Identify which cell holds the provided text, then report its [x, y] central coordinate. 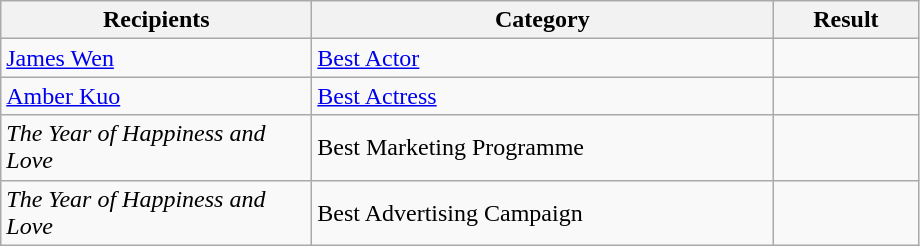
Best Advertising Campaign [542, 212]
Amber Kuo [156, 96]
James Wen [156, 58]
Result [846, 20]
Recipients [156, 20]
Best Marketing Programme [542, 148]
Best Actress [542, 96]
Best Actor [542, 58]
Category [542, 20]
